Output the (X, Y) coordinate of the center of the cell containing the given text.  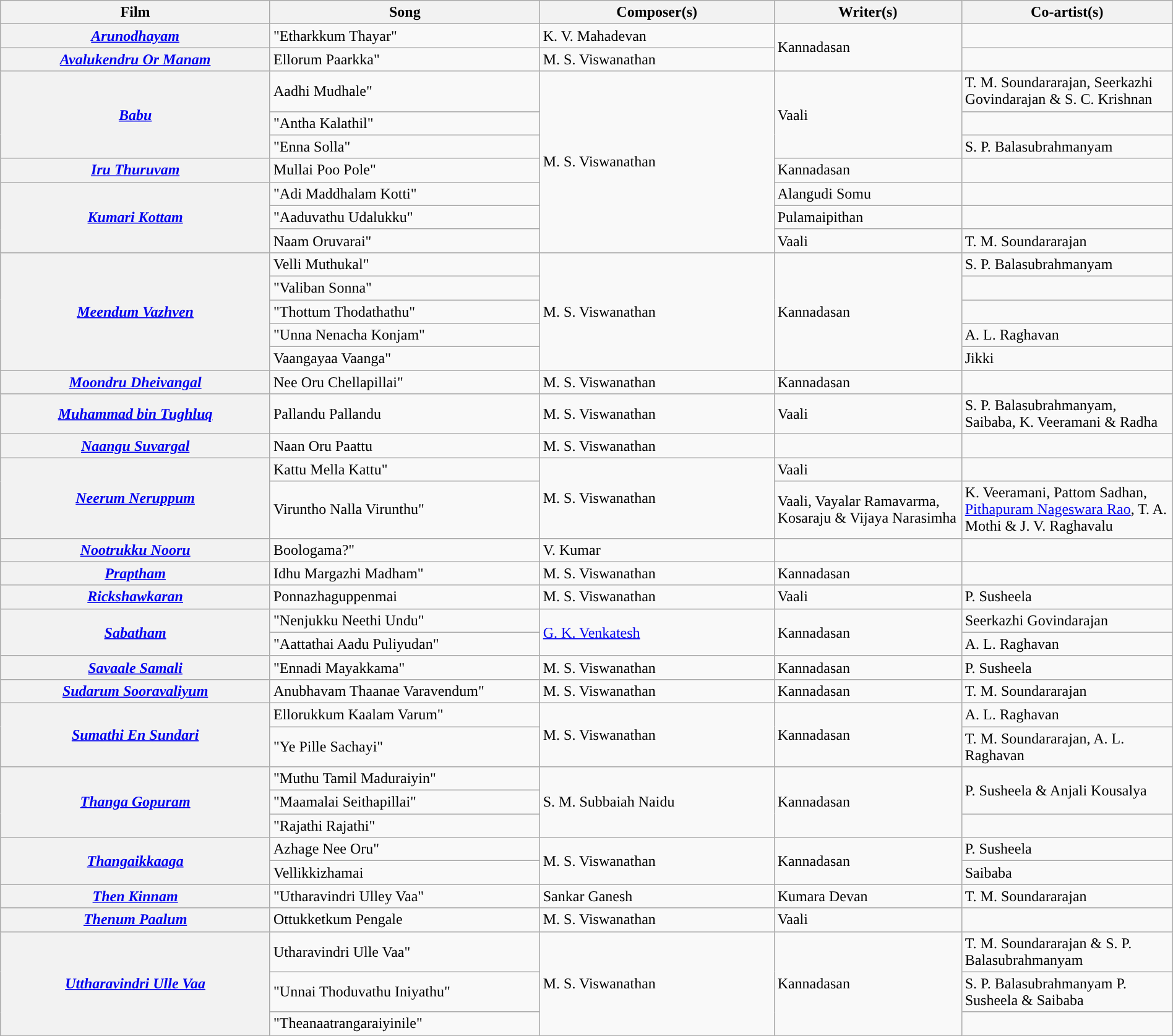
"Antha Kalathil" (405, 123)
Iru Thuruvam (135, 170)
Nootrukku Nooru (135, 550)
Kumara Devan (867, 896)
T. M. Soundararajan, Seerkazhi Govindarajan & S. C. Krishnan (1067, 92)
Then Kinnam (135, 896)
T. M. Soundararajan, A. L. Raghavan (1067, 746)
Sankar Ganesh (657, 896)
Sumathi En Sundari (135, 735)
"Utharavindri Ulley Vaa" (405, 896)
Nee Oru Chellapillai" (405, 382)
"Muthu Tamil Maduraiyin" (405, 779)
Ottukketkum Pengale (405, 920)
V. Kumar (657, 550)
Writer(s) (867, 12)
Sudarum Sooravaliyum (135, 691)
Ellorukkum Kaalam Varum" (405, 714)
Film (135, 12)
"Aattathai Aadu Puliyudan" (405, 644)
Moondru Dheivangal (135, 382)
Song (405, 12)
Uttharavindri Ulle Vaa (135, 983)
Anubhavam Thaanae Varavendum" (405, 691)
"Etharkkum Thayar" (405, 36)
Seerkazhi Govindarajan (1067, 620)
"Valiban Sonna" (405, 288)
Sabatham (135, 632)
Ponnazhaguppenmai (405, 597)
Ellorum Paarkka" (405, 59)
Mullai Poo Pole" (405, 170)
K. Veeramani, Pattom Sadhan, Pithapuram Nageswara Rao, T. A. Mothi & J. V. Raghavalu (1067, 510)
Vaali, Vayalar Ramavarma, Kosaraju & Vijaya Narasimha (867, 510)
Pulamaipithan (867, 217)
"Unnai Thoduvathu Iniyathu" (405, 992)
Viruntho Nalla Virunthu" (405, 510)
Savaale Samali (135, 667)
Thenum Paalum (135, 920)
Kumari Kottam (135, 217)
Vaangayaa Vaanga" (405, 359)
Neerum Neruppum (135, 498)
Avalukendru Or Manam (135, 59)
Naan Oru Paattu (405, 446)
Idhu Margazhi Madham" (405, 573)
"Adi Maddhalam Kotti" (405, 194)
"Enna Solla" (405, 147)
P. Susheela & Anjali Kousalya (1067, 790)
Rickshawkaran (135, 597)
Kattu Mella Kattu" (405, 469)
Arunodhayam (135, 36)
"Rajathi Rajathi" (405, 826)
Velli Muthukal" (405, 264)
"Unna Nenacha Konjam" (405, 335)
Praptham (135, 573)
T. M. Soundararajan & S. P. Balasubrahmanyam (1067, 951)
Co-artist(s) (1067, 12)
Alangudi Somu (867, 194)
S. M. Subbaiah Naidu (657, 802)
"Nenjukku Neethi Undu" (405, 620)
K. V. Mahadevan (657, 36)
Aadhi Mudhale" (405, 92)
"Ye Pille Sachayi" (405, 746)
"Thottum Thodathathu" (405, 311)
Azhage Nee Oru" (405, 849)
"Theanaatrangaraiyinile" (405, 1024)
Thanga Gopuram (135, 802)
"Maamalai Seithapillai" (405, 802)
S. P. Balasubrahmanyam P. Susheela & Saibaba (1067, 992)
Pallandu Pallandu (405, 414)
Babu (135, 115)
S. P. Balasubrahmanyam, Saibaba, K. Veeramani & Radha (1067, 414)
Composer(s) (657, 12)
Thangaikkaaga (135, 861)
Muhammad bin Tughluq (135, 414)
"Aaduvathu Udalukku" (405, 217)
Utharavindri Ulle Vaa" (405, 951)
Vellikkizhamai (405, 873)
Saibaba (1067, 873)
G. K. Venkatesh (657, 632)
Meendum Vazhven (135, 311)
"Ennadi Mayakkama" (405, 667)
Jikki (1067, 359)
Naangu Suvargal (135, 446)
Naam Oruvarai" (405, 241)
Boologama?" (405, 550)
